Output the (x, y) coordinate of the center of the cell containing the given text.  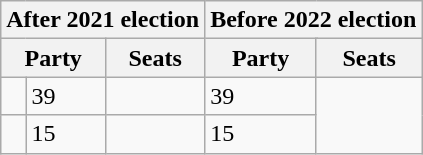
Before 2022 election (314, 20)
After 2021 election (103, 20)
